Pinpoint the cell where the given text exists, returning its [X, Y] midpoint coordinate. 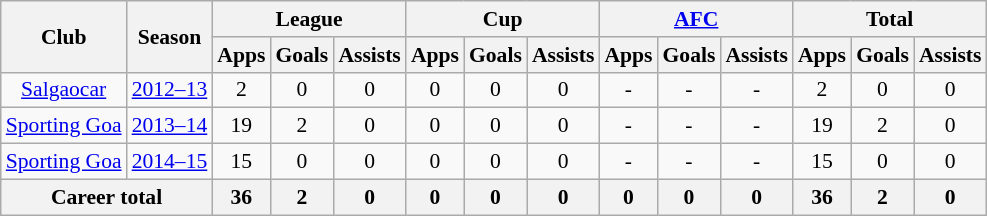
2014–15 [170, 162]
Season [170, 36]
Career total [107, 197]
2013–14 [170, 126]
Club [64, 36]
AFC [696, 19]
2012–13 [170, 90]
League [309, 19]
Salgaocar [64, 90]
Cup [503, 19]
Total [890, 19]
